Provide the [X, Y] coordinate of the cell's center where the given text is located.  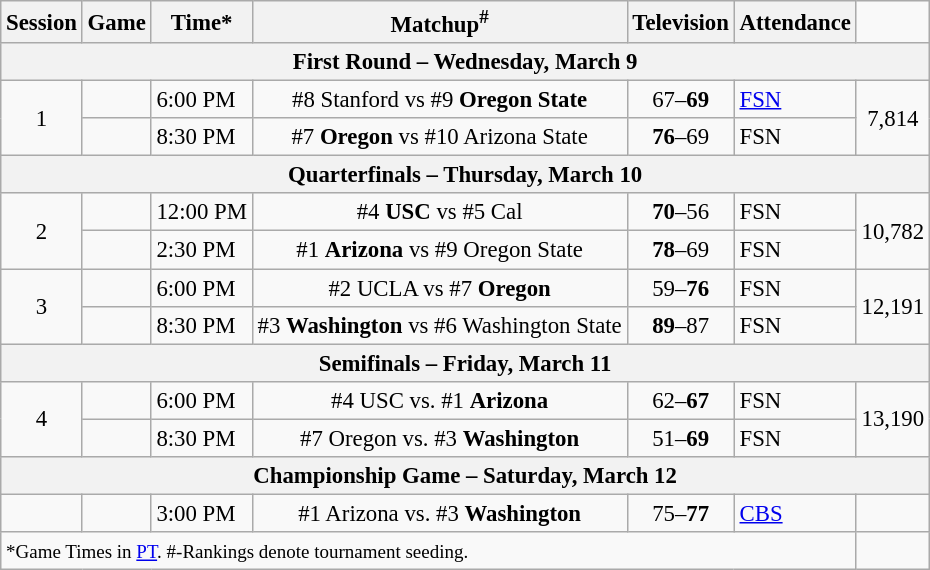
Time* [202, 22]
#1 Arizona vs. #3 Washington [440, 513]
13,190 [892, 418]
1 [42, 118]
#3 Washington vs #6 Washington State [440, 325]
Game [116, 22]
Television [680, 22]
89–87 [680, 325]
Attendance [795, 22]
#8 Stanford vs #9 Oregon State [440, 100]
7,814 [892, 118]
12,191 [892, 306]
#7 Oregon vs #10 Arizona State [440, 137]
Championship Game – Saturday, March 12 [466, 476]
CBS [795, 513]
Semifinals – Friday, March 11 [466, 363]
75–77 [680, 513]
Matchup# [440, 22]
#4 USC vs. #1 Arizona [440, 400]
62–67 [680, 400]
#7 Oregon vs. #3 Washington [440, 438]
70–56 [680, 213]
First Round – Wednesday, March 9 [466, 62]
59–76 [680, 288]
51–69 [680, 438]
67–69 [680, 100]
#4 USC vs #5 Cal [440, 213]
2:30 PM [202, 250]
Quarterfinals – Thursday, March 10 [466, 175]
2 [42, 232]
4 [42, 418]
3 [42, 306]
3:00 PM [202, 513]
Session [42, 22]
*Game Times in PT. #-Rankings denote tournament seeding. [428, 551]
78–69 [680, 250]
#2 UCLA vs #7 Oregon [440, 288]
76–69 [680, 137]
#1 Arizona vs #9 Oregon State [440, 250]
10,782 [892, 232]
12:00 PM [202, 213]
